Provide the (X, Y) coordinate of the cell's center where the given text is located.  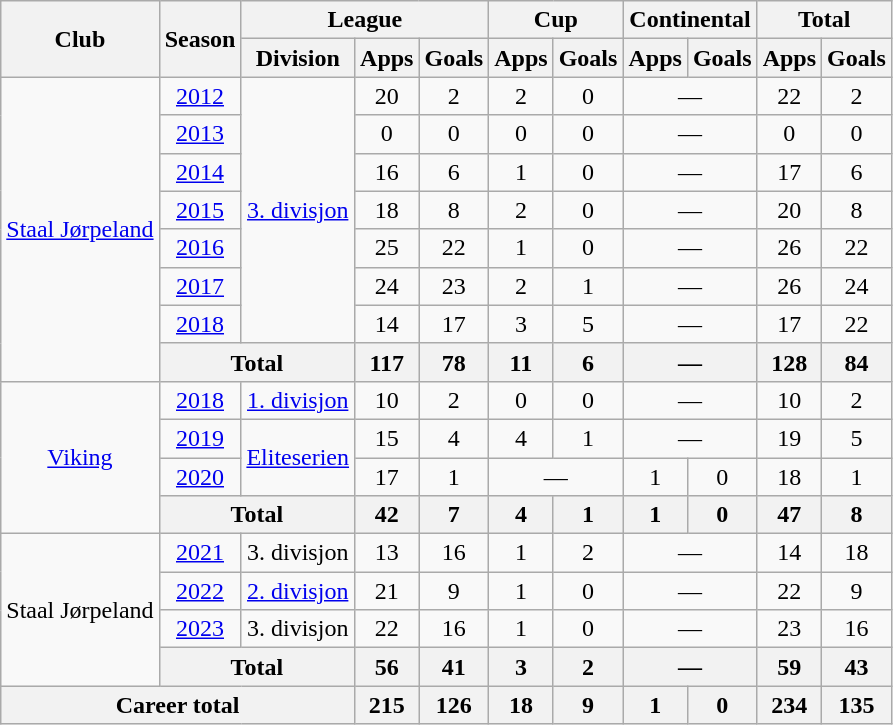
78 (454, 362)
2. divisjon (298, 591)
2015 (200, 210)
59 (789, 667)
2013 (200, 134)
2012 (200, 96)
117 (387, 362)
128 (789, 362)
126 (454, 705)
2017 (200, 286)
Career total (178, 705)
Continental (690, 20)
41 (454, 667)
Club (80, 39)
Division (298, 58)
215 (387, 705)
21 (387, 591)
7 (454, 515)
1. divisjon (298, 400)
2020 (200, 477)
11 (521, 362)
2021 (200, 553)
43 (857, 667)
42 (387, 515)
2022 (200, 591)
Eliteserien (298, 457)
Cup (556, 20)
2014 (200, 172)
Viking (80, 457)
234 (789, 705)
League (365, 20)
15 (387, 438)
84 (857, 362)
19 (789, 438)
56 (387, 667)
2023 (200, 629)
13 (387, 553)
2019 (200, 438)
2016 (200, 248)
25 (387, 248)
135 (857, 705)
Season (200, 39)
47 (789, 515)
